Find where the given text appears and provide that cell's center as (X, Y) coordinate. 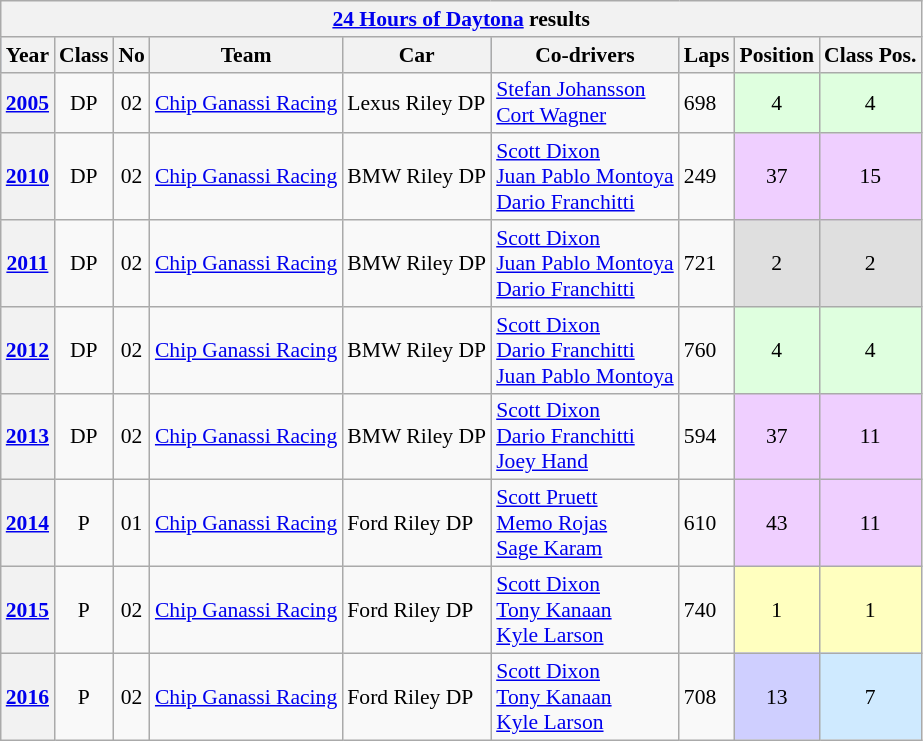
43 (777, 524)
Laps (707, 55)
24 Hours of Daytona results (462, 19)
Scott Dixon Dario Franchitti Juan Pablo Montoya (585, 350)
Scott Dixon Dario Franchitti Joey Hand (585, 436)
2012 (28, 350)
740 (707, 610)
15 (870, 178)
2016 (28, 696)
721 (707, 264)
Scott Pruett Memo Rojas Sage Karam (585, 524)
2013 (28, 436)
Team (246, 55)
760 (707, 350)
Position (777, 55)
708 (707, 696)
13 (777, 696)
2014 (28, 524)
Lexus Riley DP (416, 102)
Year (28, 55)
Stefan Johansson Cort Wagner (585, 102)
Co-drivers (585, 55)
2011 (28, 264)
7 (870, 696)
2015 (28, 610)
2005 (28, 102)
610 (707, 524)
2010 (28, 178)
Class Pos. (870, 55)
Class (84, 55)
Car (416, 55)
698 (707, 102)
594 (707, 436)
01 (132, 524)
249 (707, 178)
No (132, 55)
